Extract the [x, y] coordinate from the center of the cell holding the provided text.  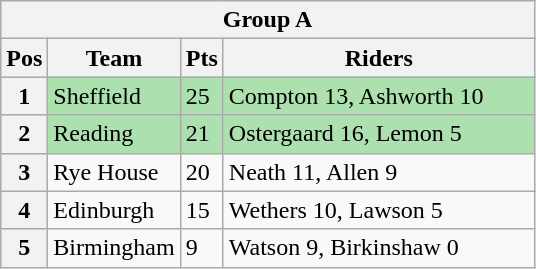
9 [202, 248]
Pts [202, 58]
25 [202, 96]
1 [24, 96]
Riders [378, 58]
4 [24, 210]
15 [202, 210]
Wethers 10, Lawson 5 [378, 210]
Team [114, 58]
Rye House [114, 172]
Ostergaard 16, Lemon 5 [378, 134]
Watson 9, Birkinshaw 0 [378, 248]
Compton 13, Ashworth 10 [378, 96]
Edinburgh [114, 210]
Sheffield [114, 96]
2 [24, 134]
20 [202, 172]
Neath 11, Allen 9 [378, 172]
5 [24, 248]
Pos [24, 58]
3 [24, 172]
Reading [114, 134]
Group A [268, 20]
21 [202, 134]
Birmingham [114, 248]
